Identify which cell holds the provided text, then report its [x, y] central coordinate. 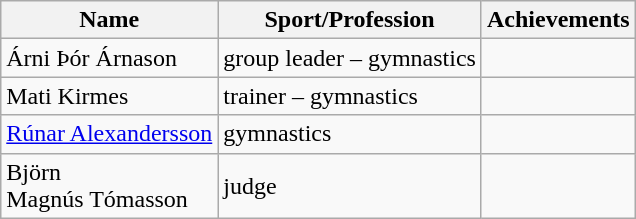
BjörnMagnús Tómasson [110, 186]
Name [110, 20]
Achievements [558, 20]
gymnastics [350, 134]
Rúnar Alexandersson [110, 134]
trainer – gymnastics [350, 96]
Árni Þór Árnason [110, 58]
group leader – gymnastics [350, 58]
Mati Kirmes [110, 96]
Sport/Profession [350, 20]
judge [350, 186]
